Determine the (X, Y) coordinate at the center of the cell enclosing the given text.  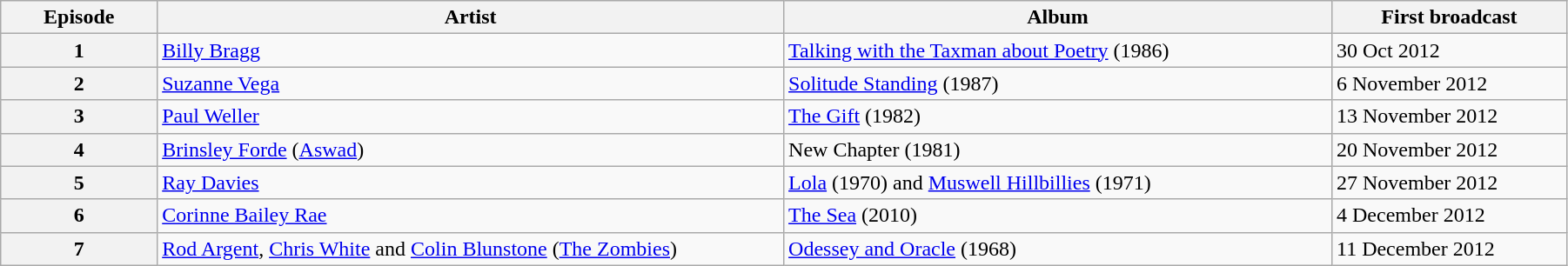
Rod Argent, Chris White and Colin Blunstone (The Zombies) (471, 249)
Brinsley Forde (Aswad) (471, 150)
5 (79, 183)
Corinne Bailey Rae (471, 216)
Billy Bragg (471, 50)
New Chapter (1981) (1058, 150)
Suzanne Vega (471, 83)
The Sea (2010) (1058, 216)
Artist (471, 17)
27 November 2012 (1449, 183)
4 December 2012 (1449, 216)
6 November 2012 (1449, 83)
Solitude Standing (1987) (1058, 83)
Episode (79, 17)
20 November 2012 (1449, 150)
Lola (1970) and Muswell Hillbillies (1971) (1058, 183)
Paul Weller (471, 116)
The Gift (1982) (1058, 116)
3 (79, 116)
2 (79, 83)
6 (79, 216)
7 (79, 249)
First broadcast (1449, 17)
13 November 2012 (1449, 116)
Odessey and Oracle (1968) (1058, 249)
4 (79, 150)
11 December 2012 (1449, 249)
Album (1058, 17)
Ray Davies (471, 183)
30 Oct 2012 (1449, 50)
Talking with the Taxman about Poetry (1986) (1058, 50)
1 (79, 50)
